Output the [X, Y] coordinate of the center of the cell containing the given text.  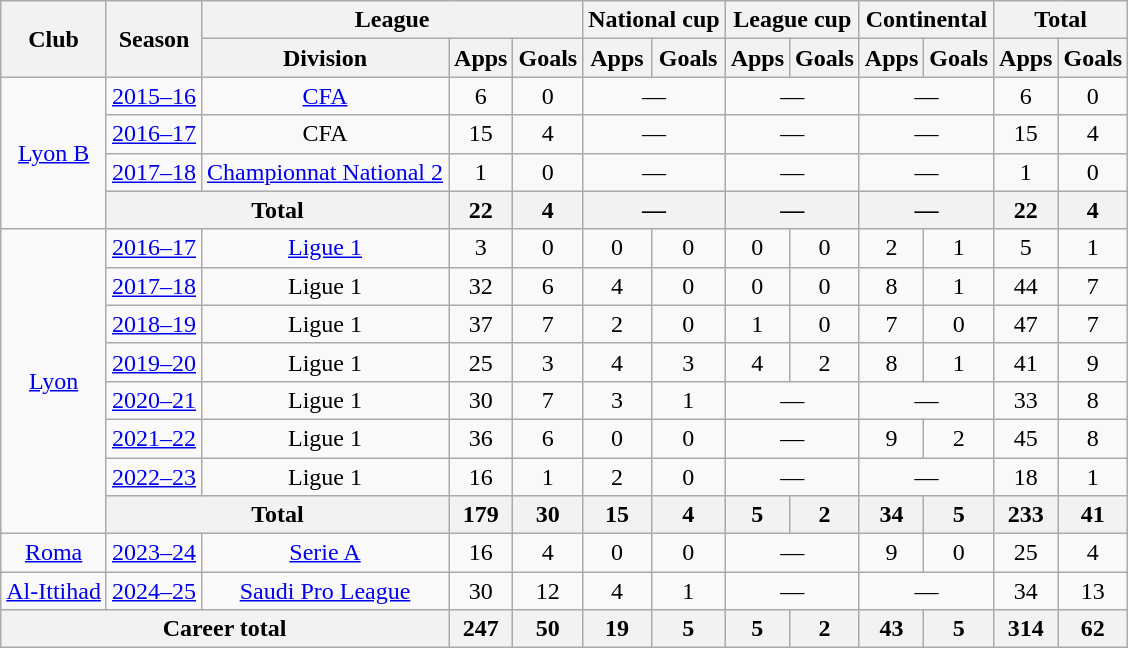
37 [481, 324]
Continental [926, 20]
Club [54, 39]
2023–24 [154, 553]
Lyon B [54, 153]
314 [1026, 629]
12 [548, 591]
Lyon [54, 381]
Championnat National 2 [326, 172]
179 [481, 515]
33 [1026, 400]
233 [1026, 515]
Career total [225, 629]
Saudi Pro League [326, 591]
2018–19 [154, 324]
47 [1026, 324]
13 [1093, 591]
Al-Ittihad [54, 591]
247 [481, 629]
Roma [54, 553]
2024–25 [154, 591]
36 [481, 438]
2022–23 [154, 477]
45 [1026, 438]
Serie A [326, 553]
50 [548, 629]
18 [1026, 477]
Division [326, 58]
2021–22 [154, 438]
32 [481, 286]
2015–16 [154, 96]
44 [1026, 286]
43 [891, 629]
League cup [792, 20]
2019–20 [154, 362]
National cup [654, 20]
League [392, 20]
19 [617, 629]
2020–21 [154, 400]
62 [1093, 629]
Season [154, 39]
